Identify which cell holds the provided text, then report its [x, y] central coordinate. 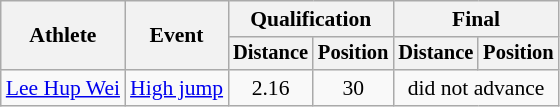
2.16 [270, 88]
did not advance [476, 88]
Athlete [63, 36]
Final [476, 19]
High jump [176, 88]
Event [176, 36]
30 [353, 88]
Qualification [310, 19]
Lee Hup Wei [63, 88]
